Pinpoint the cell where the given text exists, returning its [X, Y] midpoint coordinate. 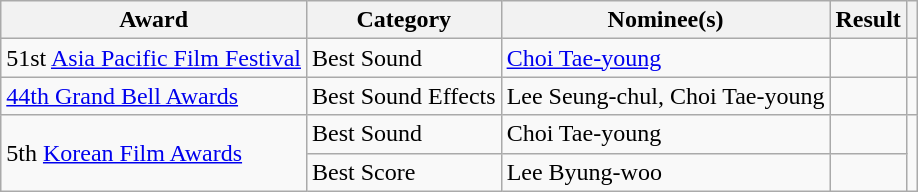
44th Grand Bell Awards [154, 96]
Nominee(s) [666, 20]
5th Korean Film Awards [154, 153]
51st Asia Pacific Film Festival [154, 58]
Lee Byung-woo [666, 172]
Best Sound Effects [404, 96]
Result [868, 20]
Award [154, 20]
Category [404, 20]
Lee Seung-chul, Choi Tae-young [666, 96]
Best Score [404, 172]
